Identify which cell holds the provided text, then report its [X, Y] central coordinate. 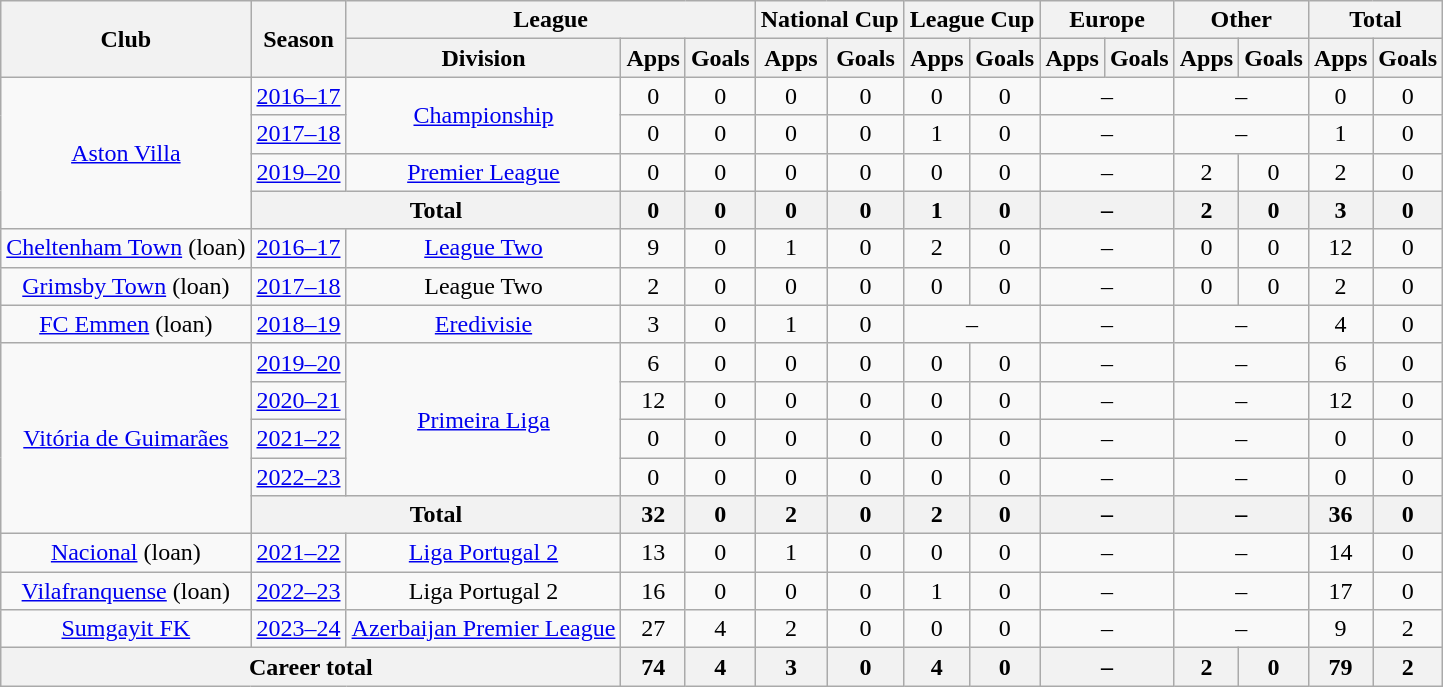
79 [1340, 667]
Sumgayit FK [126, 629]
Club [126, 39]
Europe [1107, 20]
16 [653, 591]
Season [298, 39]
14 [1340, 553]
32 [653, 515]
Grimsby Town (loan) [126, 286]
17 [1340, 591]
74 [653, 667]
Nacional (loan) [126, 553]
Career total [311, 667]
Championship [484, 115]
National Cup [830, 20]
Vitória de Guimarães [126, 438]
Cheltenham Town (loan) [126, 248]
League [550, 20]
Eredivisie [484, 324]
Primeira Liga [484, 419]
13 [653, 553]
2023–24 [298, 629]
2018–19 [298, 324]
2020–21 [298, 400]
Aston Villa [126, 153]
27 [653, 629]
FC Emmen (loan) [126, 324]
Vilafranquense (loan) [126, 591]
League Cup [972, 20]
Premier League [484, 172]
Other [1241, 20]
36 [1340, 515]
Azerbaijan Premier League [484, 629]
Division [484, 58]
